Output the (x, y) coordinate of the center of the cell containing the given text.  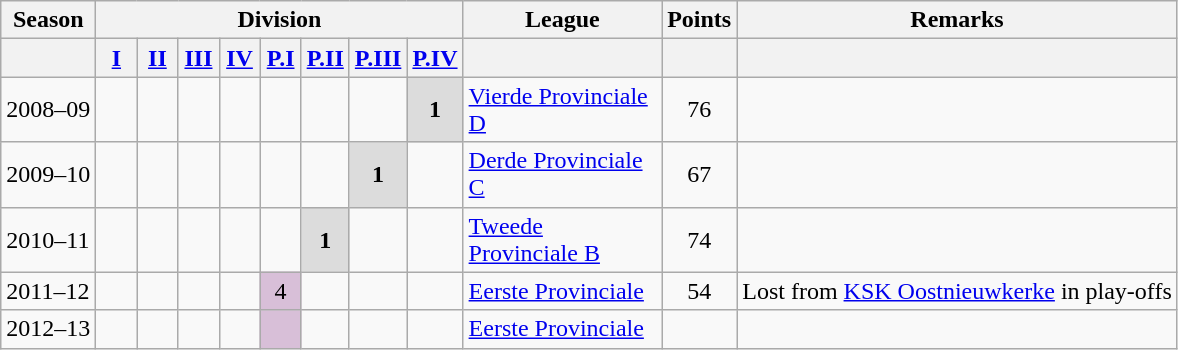
2008–09 (48, 110)
2009–10 (48, 174)
Remarks (958, 20)
Derde Provinciale C (562, 174)
67 (700, 174)
Tweede Provinciale B (562, 240)
P.III (378, 58)
P.I (280, 58)
P.II (325, 58)
74 (700, 240)
II (158, 58)
League (562, 20)
Lost from KSK Oostnieuwkerke in play-offs (958, 291)
4 (280, 291)
2011–12 (48, 291)
Vierde Provinciale D (562, 110)
76 (700, 110)
III (198, 58)
54 (700, 291)
P.IV (435, 58)
2012–13 (48, 329)
2010–11 (48, 240)
I (116, 58)
Season (48, 20)
Division (280, 20)
Points (700, 20)
IV (240, 58)
